From the cell containing the given text, extract its center point as (x, y) coordinate. 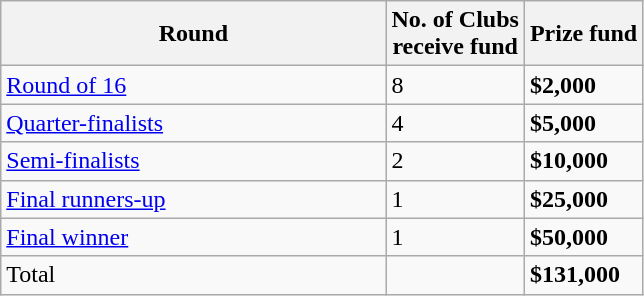
$131,000 (583, 275)
Prize fund (583, 34)
$2,000 (583, 85)
No. of Clubsreceive fund (455, 34)
Total (194, 275)
Round of 16 (194, 85)
$25,000 (583, 199)
Round (194, 34)
Final runners-up (194, 199)
4 (455, 123)
$5,000 (583, 123)
Final winner (194, 237)
Quarter-finalists (194, 123)
$10,000 (583, 161)
$50,000 (583, 237)
8 (455, 85)
Semi-finalists (194, 161)
2 (455, 161)
